Detect which cell encompasses the target text, then output its [x, y] center coordinate. 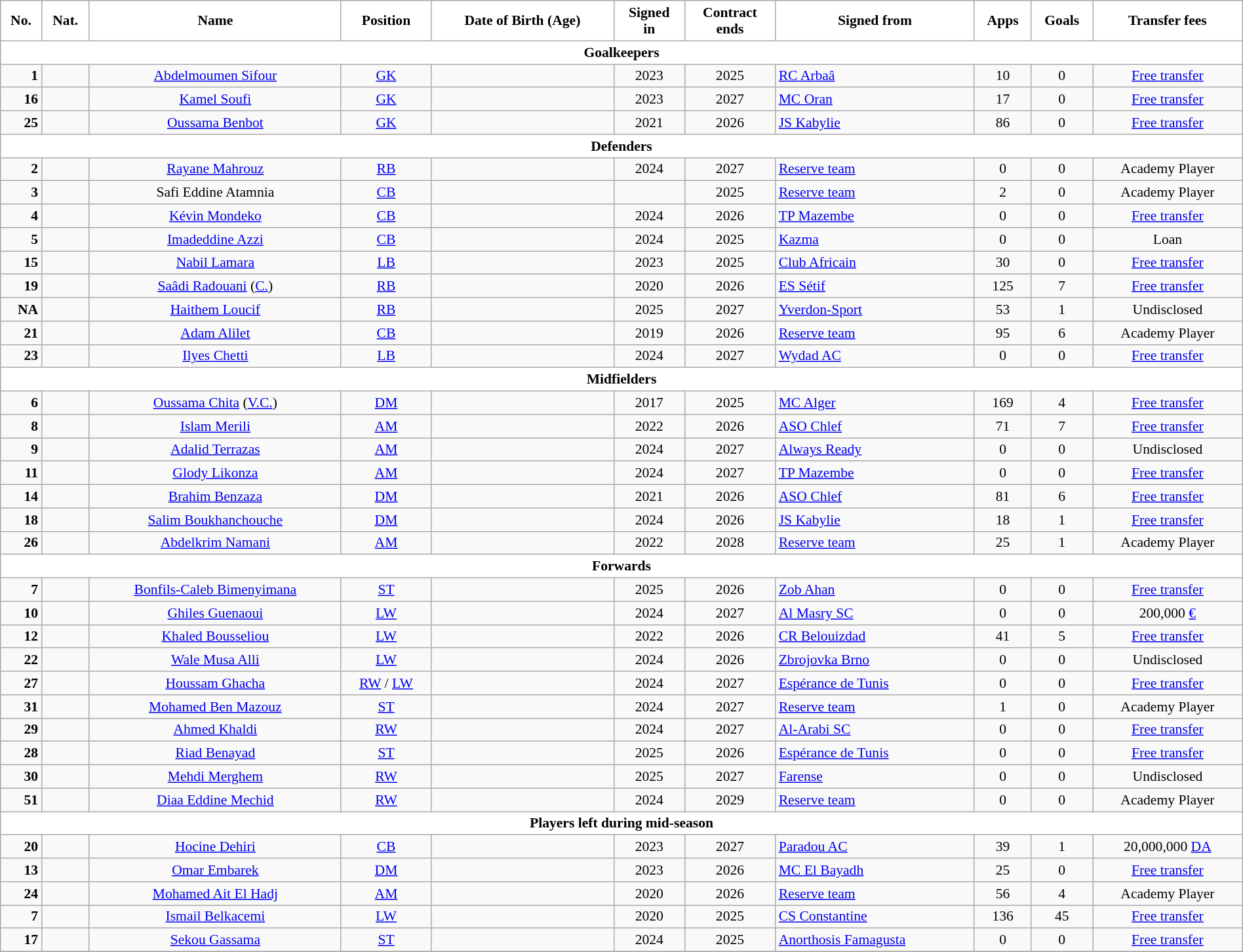
23 [21, 356]
Oussama Chita (V.C.) [215, 403]
53 [1003, 309]
ES Sétif [875, 287]
31 [21, 707]
CS Constantine [875, 917]
Al Masry SC [875, 613]
2029 [730, 800]
Zbrojovka Brno [875, 660]
Players left during mid-season [621, 823]
29 [21, 730]
Sekou Gassama [215, 940]
Forwards [621, 566]
MC El Bayadh [875, 870]
Diaa Eddine Mechid [215, 800]
24 [21, 894]
169 [1003, 403]
Kévin Mondeko [215, 216]
Mohamed Ait El Hadj [215, 894]
Defenders [621, 146]
Paradou AC [875, 847]
Bonfils-Caleb Bimenyimana [215, 590]
RW / LW [385, 683]
Zob Ahan [875, 590]
Signedin [649, 21]
MC Alger [875, 403]
Omar Embarek [215, 870]
Wydad AC [875, 356]
86 [1003, 123]
Signed from [875, 21]
3 [21, 193]
27 [21, 683]
Mehdi Merghem [215, 777]
12 [21, 637]
11 [21, 473]
95 [1003, 333]
RC Arbaâ [875, 76]
Farense [875, 777]
39 [1003, 847]
14 [21, 496]
Name [215, 21]
Nabil Lamara [215, 263]
Imadeddine Azzi [215, 239]
Riad Benayad [215, 753]
Houssam Ghacha [215, 683]
Anorthosis Famagusta [875, 940]
15 [21, 263]
Glody Likonza [215, 473]
81 [1003, 496]
21 [21, 333]
Islam Merili [215, 426]
Haithem Loucif [215, 309]
Oussama Benbot [215, 123]
Abdelmoumen Sifour [215, 76]
26 [21, 543]
45 [1062, 917]
Abdelkrim Namani [215, 543]
MC Oran [875, 100]
Brahim Benzaza [215, 496]
Saâdi Radouani (C.) [215, 287]
Transfer fees [1168, 21]
51 [21, 800]
Safi Eddine Atamnia [215, 193]
No. [21, 21]
Ismail Belkacemi [215, 917]
136 [1003, 917]
Apps [1003, 21]
Goals [1062, 21]
2028 [730, 543]
41 [1003, 637]
9 [21, 450]
Ghiles Guenaoui [215, 613]
19 [21, 287]
28 [21, 753]
Adalid Terrazas [215, 450]
Khaled Bousseliou [215, 637]
8 [21, 426]
Adam Alilet [215, 333]
Kamel Soufi [215, 100]
20,000,000 DA [1168, 847]
200,000 € [1168, 613]
Contractends [730, 21]
125 [1003, 287]
Wale Musa Alli [215, 660]
Al-Arabi SC [875, 730]
Ahmed Khaldi [215, 730]
Always Ready [875, 450]
Nat. [66, 21]
Mohamed Ben Mazouz [215, 707]
Hocine Dehiri [215, 847]
Loan [1168, 239]
71 [1003, 426]
NA [21, 309]
56 [1003, 894]
Date of Birth (Age) [523, 21]
CR Belouizdad [875, 637]
20 [21, 847]
2019 [649, 333]
Position [385, 21]
Salim Boukhanchouche [215, 520]
2017 [649, 403]
Rayane Mahrouz [215, 169]
16 [21, 100]
22 [21, 660]
Yverdon-Sport [875, 309]
Midfielders [621, 380]
Goalkeepers [621, 52]
Club Africain [875, 263]
13 [21, 870]
Ilyes Chetti [215, 356]
Kazma [875, 239]
